From the cell containing the given text, extract its center point as [x, y] coordinate. 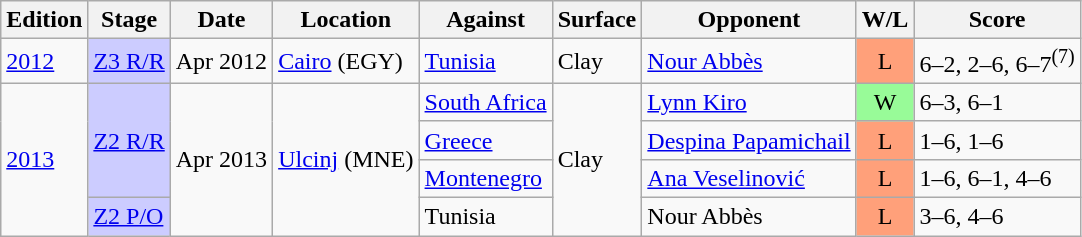
Opponent [749, 20]
Ana Veselinović [749, 178]
Lynn Kiro [749, 102]
Z3 R/R [129, 62]
Greece [486, 140]
Z2 P/O [129, 217]
Stage [129, 20]
2012 [44, 62]
Location [346, 20]
South Africa [486, 102]
Cairo (EGY) [346, 62]
1–6, 1–6 [997, 140]
Date [221, 20]
Against [486, 20]
Ulcinj (MNE) [346, 159]
2013 [44, 159]
3–6, 4–6 [997, 217]
Edition [44, 20]
6–2, 2–6, 6–7(7) [997, 62]
Surface [597, 20]
Montenegro [486, 178]
Apr 2013 [221, 159]
Despina Papamichail [749, 140]
Apr 2012 [221, 62]
Z2 R/R [129, 140]
1–6, 6–1, 4–6 [997, 178]
Score [997, 20]
W [885, 102]
W/L [885, 20]
6–3, 6–1 [997, 102]
